Extract the [X, Y] coordinate from the center of the cell holding the provided text.  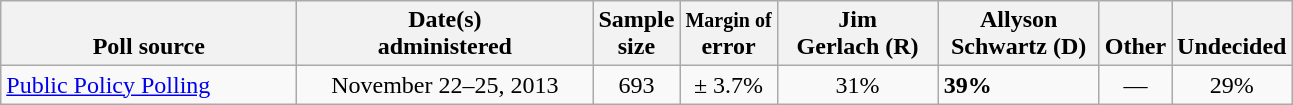
39% [1018, 85]
November 22–25, 2013 [445, 85]
31% [858, 85]
29% [1232, 85]
AllysonSchwartz (D) [1018, 34]
± 3.7% [728, 85]
Undecided [1232, 34]
Poll source [149, 34]
Margin oferror [728, 34]
Samplesize [636, 34]
JimGerlach (R) [858, 34]
Date(s)administered [445, 34]
— [1135, 85]
693 [636, 85]
Public Policy Polling [149, 85]
Other [1135, 34]
